Scan for the cell matching the given text and deliver its (X, Y) coordinate at center. 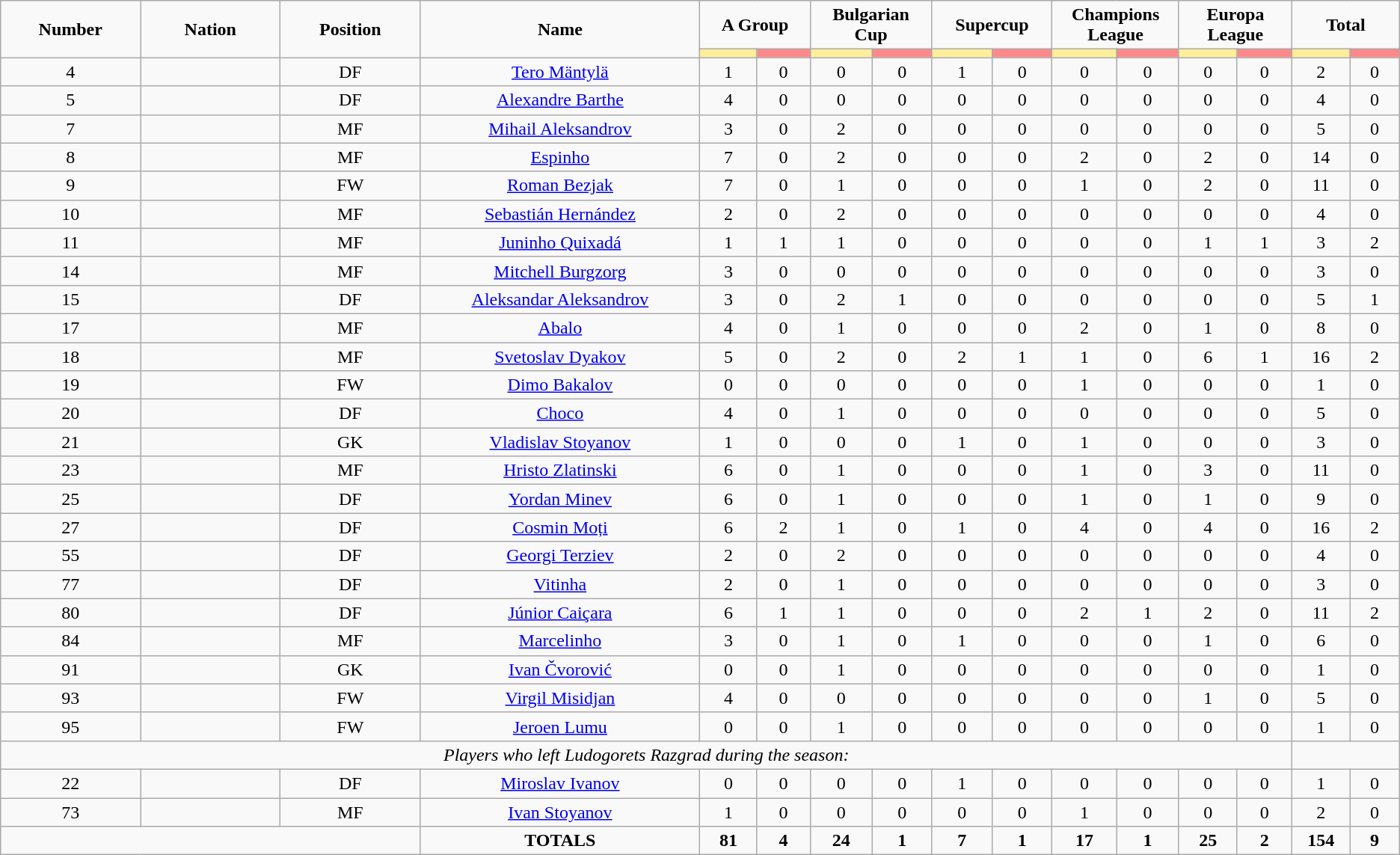
Georgi Terziev (560, 556)
80 (70, 613)
Total (1346, 25)
22 (70, 783)
95 (70, 726)
23 (70, 471)
20 (70, 414)
Svetoslav Dyakov (560, 357)
Cosmin Moți (560, 527)
93 (70, 698)
24 (841, 841)
Miroslav Ivanov (560, 783)
Ivan Stoyanov (560, 812)
Europa League (1235, 25)
Mihail Aleksandrov (560, 129)
77 (70, 584)
154 (1321, 841)
Jeroen Lumu (560, 726)
Aleksandar Aleksandrov (560, 299)
Dimo Bakalov (560, 385)
Number (70, 29)
Position (350, 29)
Champions League (1116, 25)
Yordan Minev (560, 499)
Ivan Čvorović (560, 669)
Name (560, 29)
15 (70, 299)
Abalo (560, 328)
Mitchell Burgzorg (560, 271)
55 (70, 556)
TOTALS (560, 841)
Players who left Ludogorets Razgrad during the season: (646, 755)
A Group (755, 25)
Hristo Zlatinski (560, 471)
Nation (211, 29)
73 (70, 812)
Choco (560, 414)
Vitinha (560, 584)
Bulgarian Cup (871, 25)
10 (70, 214)
84 (70, 641)
Sebastián Hernández (560, 214)
Marcelinho (560, 641)
21 (70, 442)
Alexandre Barthe (560, 100)
19 (70, 385)
Juninho Quixadá (560, 242)
81 (728, 841)
27 (70, 527)
Júnior Caiçara (560, 613)
Espinho (560, 157)
Roman Bezjak (560, 186)
Vladislav Stoyanov (560, 442)
Virgil Misidjan (560, 698)
Supercup (992, 25)
Tero Mäntylä (560, 72)
91 (70, 669)
18 (70, 357)
